Detect which cell encompasses the target text, then output its (x, y) center coordinate. 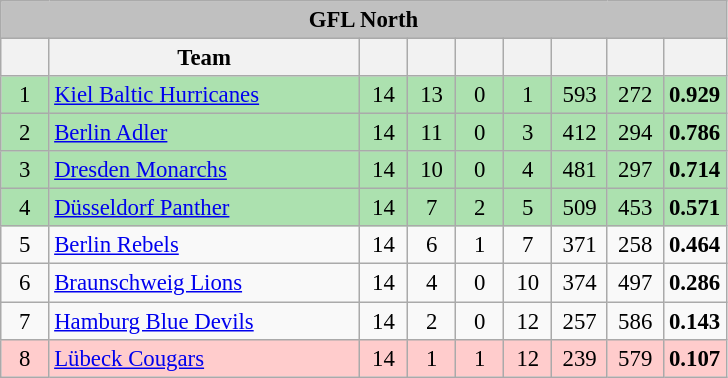
453 (635, 208)
Dresden Monarchs (204, 170)
Düsseldorf Panther (204, 208)
0.714 (694, 170)
Berlin Rebels (204, 245)
593 (580, 95)
0.464 (694, 245)
294 (635, 133)
371 (580, 245)
258 (635, 245)
481 (580, 170)
13 (432, 95)
Braunschweig Lions (204, 283)
509 (580, 208)
0.107 (694, 358)
272 (635, 95)
11 (432, 133)
257 (580, 321)
579 (635, 358)
412 (580, 133)
Kiel Baltic Hurricanes (204, 95)
586 (635, 321)
374 (580, 283)
0.286 (694, 283)
297 (635, 170)
GFL North (364, 20)
239 (580, 358)
Berlin Adler (204, 133)
Hamburg Blue Devils (204, 321)
0.571 (694, 208)
0.786 (694, 133)
0.143 (694, 321)
Team (204, 58)
8 (25, 358)
0.929 (694, 95)
Lübeck Cougars (204, 358)
497 (635, 283)
